Find where the given text appears and provide that cell's center as [x, y] coordinate. 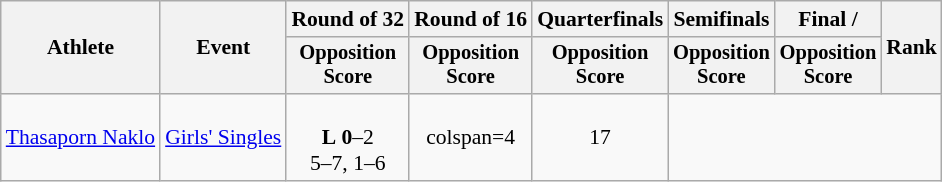
Semifinals [722, 19]
Event [223, 48]
Final / [828, 19]
L 0–2 5–7, 1–6 [348, 138]
Rank [912, 48]
Thasaporn Naklo [80, 138]
Athlete [80, 48]
Round of 16 [470, 19]
Girls' Singles [223, 138]
Round of 32 [348, 19]
Quarterfinals [600, 19]
colspan=4 [470, 138]
17 [600, 138]
